Detect which cell encompasses the target text, then output its [X, Y] center coordinate. 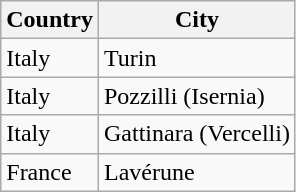
Turin [196, 58]
City [196, 20]
Gattinara (Vercelli) [196, 134]
Country [50, 20]
France [50, 172]
Lavérune [196, 172]
Pozzilli (Isernia) [196, 96]
